Identify which cell holds the provided text, then report its (x, y) central coordinate. 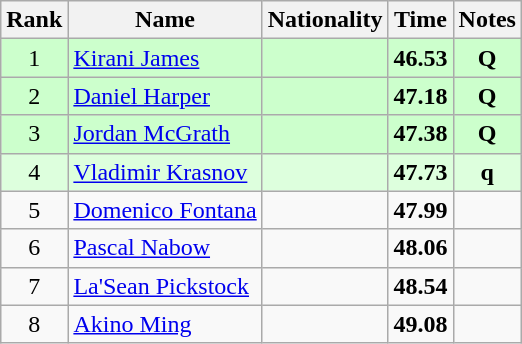
Jordan McGrath (165, 134)
6 (34, 248)
48.06 (420, 248)
46.53 (420, 58)
49.08 (420, 324)
Daniel Harper (165, 96)
Akino Ming (165, 324)
47.73 (420, 172)
La'Sean Pickstock (165, 286)
Time (420, 20)
8 (34, 324)
Notes (487, 20)
48.54 (420, 286)
Name (165, 20)
Vladimir Krasnov (165, 172)
Pascal Nabow (165, 248)
Nationality (325, 20)
5 (34, 210)
47.18 (420, 96)
3 (34, 134)
1 (34, 58)
7 (34, 286)
4 (34, 172)
47.99 (420, 210)
q (487, 172)
2 (34, 96)
Rank (34, 20)
Domenico Fontana (165, 210)
Kirani James (165, 58)
47.38 (420, 134)
